Find where the given text appears and provide that cell's center as [X, Y] coordinate. 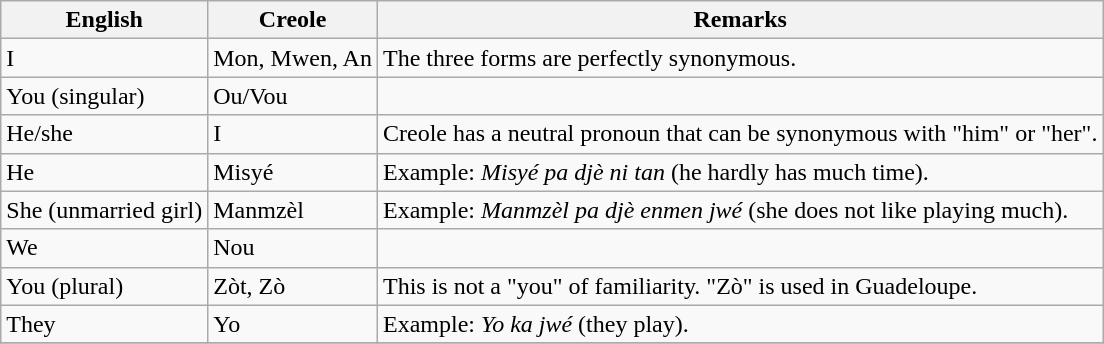
He [104, 172]
The three forms are perfectly synonymous. [740, 58]
English [104, 20]
We [104, 248]
You (singular) [104, 96]
Yo [293, 324]
They [104, 324]
Zòt, Zò [293, 286]
Manmzèl [293, 210]
Mon, Mwen, An [293, 58]
Nou [293, 248]
Example: Misyé pa djè ni tan (he hardly has much time). [740, 172]
He/she [104, 134]
You (plural) [104, 286]
This is not a "you" of familiarity. "Zò" is used in Guadeloupe. [740, 286]
Misyé [293, 172]
Creole has a neutral pronoun that can be synonymous with "him" or "her". [740, 134]
Example: Yo ka jwé (they play). [740, 324]
Ou/Vou [293, 96]
She (unmarried girl) [104, 210]
Example: Manmzèl pa djè enmen jwé (she does not like playing much). [740, 210]
Remarks [740, 20]
Creole [293, 20]
